Determine the [X, Y] coordinate at the center of the cell enclosing the given text.  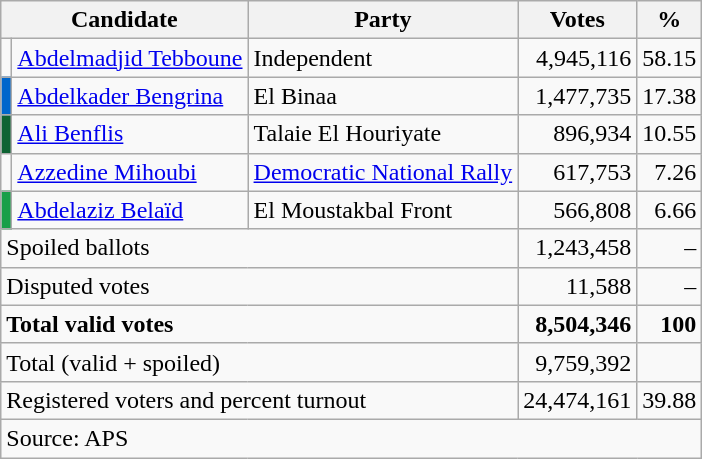
8,504,346 [578, 324]
17.38 [670, 96]
El Binaa [383, 96]
El Moustakbal Front [383, 210]
617,753 [578, 172]
Source: APS [352, 438]
39.88 [670, 400]
100 [670, 324]
Candidate [124, 20]
Ali Benflis [130, 134]
Registered voters and percent turnout [260, 400]
Democratic National Rally [383, 172]
% [670, 20]
1,243,458 [578, 248]
Total valid votes [260, 324]
1,477,735 [578, 96]
566,808 [578, 210]
Talaie El Houriyate [383, 134]
6.66 [670, 210]
58.15 [670, 58]
Spoiled ballots [260, 248]
Party [383, 20]
24,474,161 [578, 400]
10.55 [670, 134]
Abdelaziz Belaïd [130, 210]
Total (valid + spoiled) [260, 362]
Disputed votes [260, 286]
9,759,392 [578, 362]
Votes [578, 20]
Abdelmadjid Tebboune [130, 58]
Independent [383, 58]
896,934 [578, 134]
Azzedine Mihoubi [130, 172]
7.26 [670, 172]
Abdelkader Bengrina [130, 96]
11,588 [578, 286]
4,945,116 [578, 58]
